Return (X, Y) of the center of cell containing provided text 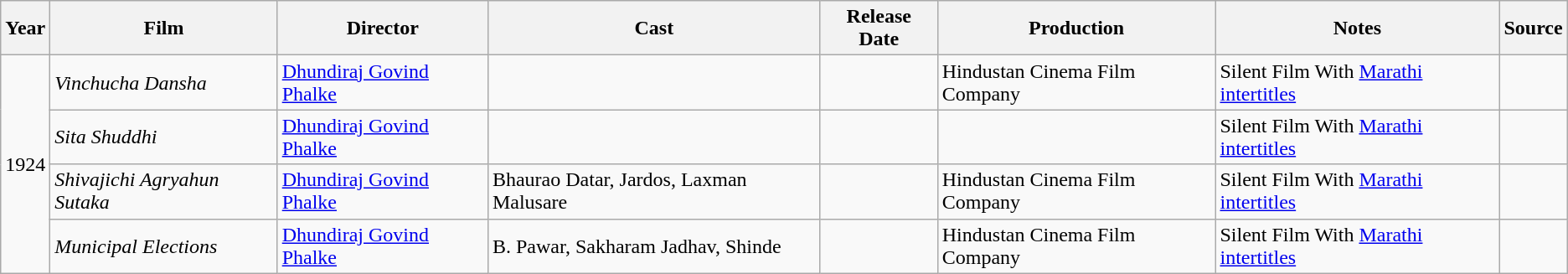
Vinchucha Dansha (164, 82)
Shivajichi Agryahun Sutaka (164, 191)
Sita Shuddhi (164, 137)
1924 (25, 164)
Director (382, 28)
Notes (1357, 28)
B. Pawar, Sakharam Jadhav, Shinde (653, 246)
Cast (653, 28)
Year (25, 28)
Municipal Elections (164, 246)
Release Date (879, 28)
Production (1076, 28)
Film (164, 28)
Source (1533, 28)
Bhaurao Datar, Jardos, Laxman Malusare (653, 191)
